Output the (X, Y) coordinate of the center of the cell containing the given text.  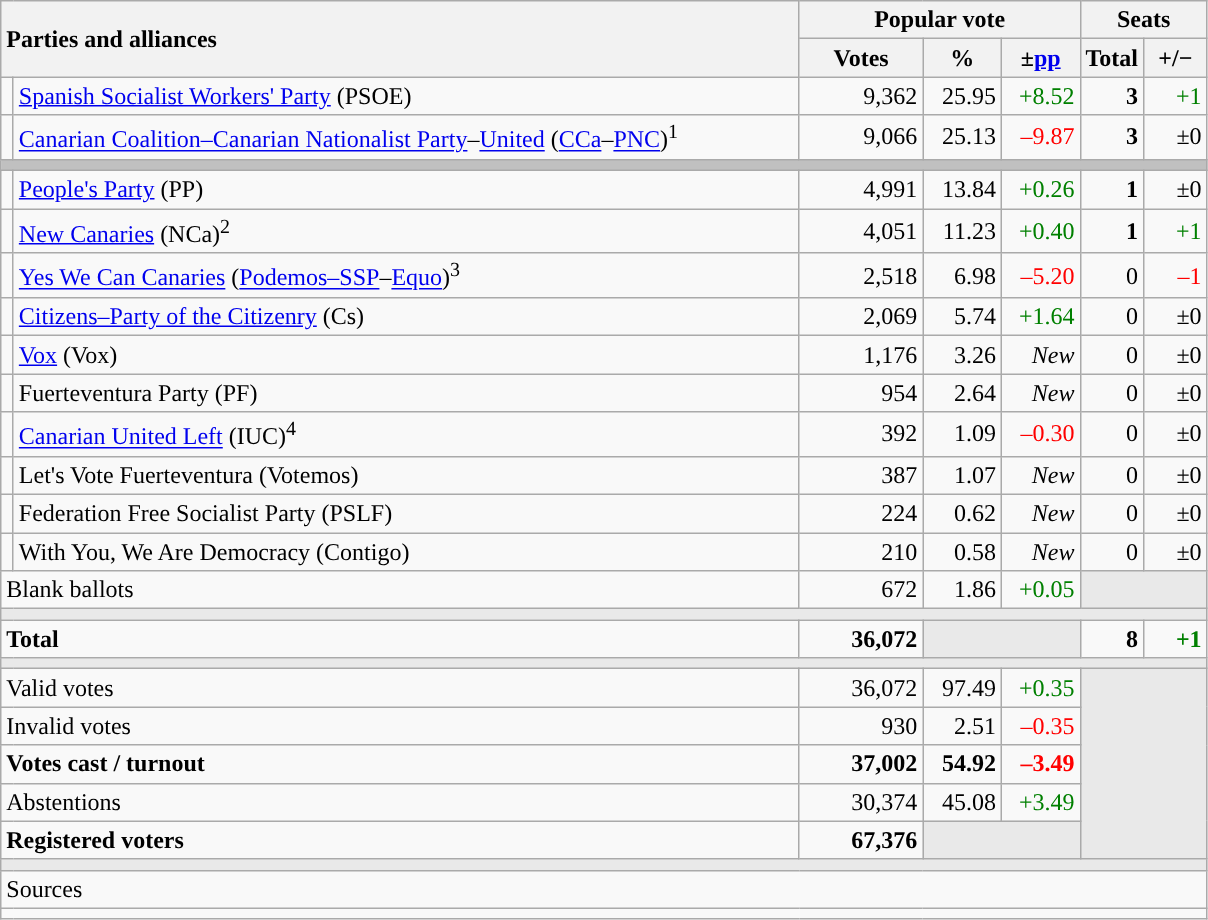
672 (861, 590)
Yes We Can Canaries (Podemos–SSP–Equo)3 (406, 276)
–0.35 (1040, 726)
1.07 (962, 475)
Let's Vote Fuerteventura (Votemos) (406, 475)
+0.40 (1040, 232)
2.51 (962, 726)
Votes cast / turnout (400, 764)
+0.26 (1040, 190)
People's Party (PP) (406, 190)
+8.52 (1040, 96)
6.98 (962, 276)
Registered voters (400, 840)
Valid votes (400, 688)
13.84 (962, 190)
Canarian Coalition–Canarian Nationalist Party–United (CCa–PNC)1 (406, 138)
37,002 (861, 764)
+3.49 (1040, 802)
±pp (1040, 58)
392 (861, 434)
Sources (604, 889)
11.23 (962, 232)
Popular vote (940, 20)
+0.05 (1040, 590)
25.95 (962, 96)
45.08 (962, 802)
67,376 (861, 840)
–9.87 (1040, 138)
54.92 (962, 764)
1.86 (962, 590)
–3.49 (1040, 764)
Parties and alliances (400, 39)
2,069 (861, 317)
1.09 (962, 434)
9,066 (861, 138)
224 (861, 514)
Canarian United Left (IUC)4 (406, 434)
930 (861, 726)
3.26 (962, 355)
+0.35 (1040, 688)
With You, We Are Democracy (Contigo) (406, 552)
+1.64 (1040, 317)
+/− (1176, 58)
–1 (1176, 276)
2,518 (861, 276)
Abstentions (400, 802)
Fuerteventura Party (PF) (406, 393)
97.49 (962, 688)
% (962, 58)
Invalid votes (400, 726)
1,176 (861, 355)
Vox (Vox) (406, 355)
9,362 (861, 96)
0.58 (962, 552)
Seats (1144, 20)
8 (1112, 639)
30,374 (861, 802)
–0.30 (1040, 434)
4,991 (861, 190)
0.62 (962, 514)
Votes (861, 58)
Blank ballots (400, 590)
25.13 (962, 138)
Federation Free Socialist Party (PSLF) (406, 514)
2.64 (962, 393)
4,051 (861, 232)
387 (861, 475)
5.74 (962, 317)
–5.20 (1040, 276)
Spanish Socialist Workers' Party (PSOE) (406, 96)
New Canaries (NCa)2 (406, 232)
210 (861, 552)
Citizens–Party of the Citizenry (Cs) (406, 317)
954 (861, 393)
